Locate the cell with the specified text and output its (x, y) center coordinate. 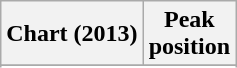
Peakposition (189, 34)
Chart (2013) (72, 34)
